Determine the [x, y] coordinate at the center of the cell enclosing the given text.  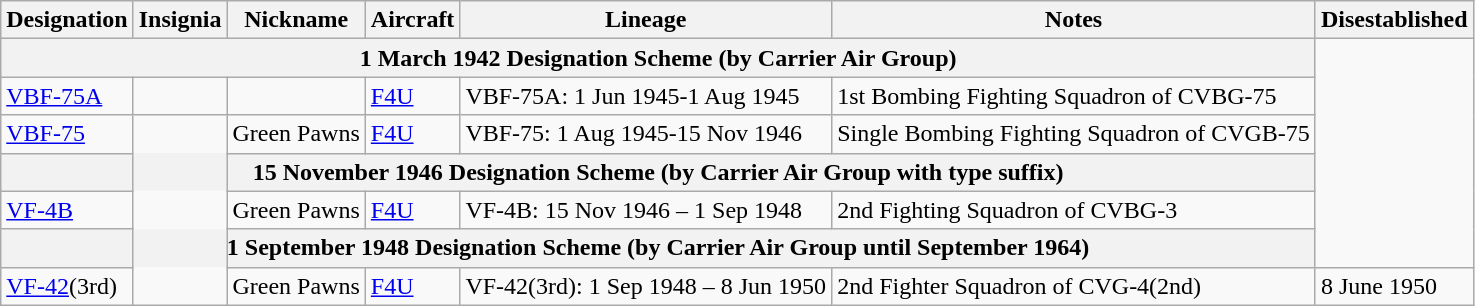
2nd Fighter Squadron of CVG-4(2nd) [1074, 286]
VBF-75A [67, 96]
Single Bombing Fighting Squadron of CVGB-75 [1074, 134]
1 March 1942 Designation Scheme (by Carrier Air Group) [658, 58]
VF-42(3rd): 1 Sep 1948 – 8 Jun 1950 [646, 286]
Designation [67, 20]
VBF-75 [67, 134]
VF-4B: 15 Nov 1946 – 1 Sep 1948 [646, 210]
Nickname [296, 20]
Aircraft [412, 20]
1st Bombing Fighting Squadron of CVBG-75 [1074, 96]
VF-4B [67, 210]
Notes [1074, 20]
1 September 1948 Designation Scheme (by Carrier Air Group until September 1964) [658, 248]
Lineage [646, 20]
VBF-75A: 1 Jun 1945-1 Aug 1945 [646, 96]
2nd Fighting Squadron of CVBG-3 [1074, 210]
Disestablished [1394, 20]
8 June 1950 [1394, 286]
15 November 1946 Designation Scheme (by Carrier Air Group with type suffix) [658, 172]
Insignia [180, 20]
VBF-75: 1 Aug 1945-15 Nov 1946 [646, 134]
VF-42(3rd) [67, 286]
